Locate the cell with the specified text and output its [X, Y] center coordinate. 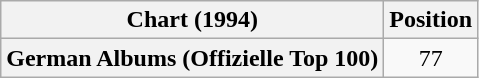
Chart (1994) [192, 20]
77 [431, 58]
German Albums (Offizielle Top 100) [192, 58]
Position [431, 20]
